From the cell containing the given text, extract its center point as (x, y) coordinate. 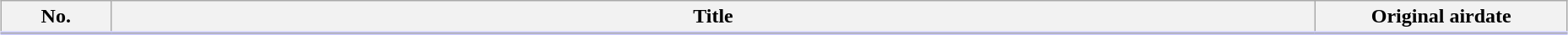
Title (713, 17)
Original airdate (1441, 17)
No. (56, 17)
